From the cell containing the given text, extract its center point as [X, Y] coordinate. 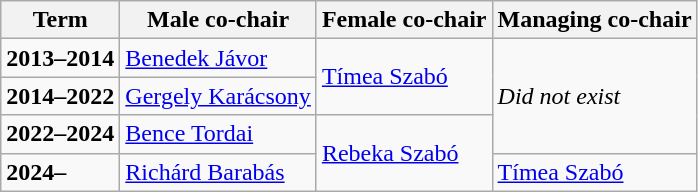
Gergely Karácsony [218, 96]
Managing co-chair [594, 20]
2014–2022 [60, 96]
Benedek Jávor [218, 58]
Male co-chair [218, 20]
Bence Tordai [218, 134]
Did not exist [594, 96]
Female co-chair [404, 20]
2022–2024 [60, 134]
Term [60, 20]
2013–2014 [60, 58]
Richárd Barabás [218, 172]
2024– [60, 172]
Rebeka Szabó [404, 153]
